Pinpoint the cell where the given text exists, returning its (X, Y) midpoint coordinate. 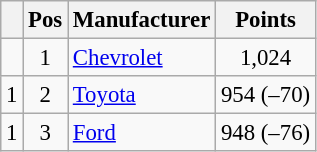
Manufacturer (142, 20)
Ford (142, 133)
Points (266, 20)
2 (46, 95)
3 (46, 133)
948 (–76) (266, 133)
Toyota (142, 95)
Pos (46, 20)
954 (–70) (266, 95)
Chevrolet (142, 58)
1,024 (266, 58)
